From the cell containing the given text, extract its center point as [x, y] coordinate. 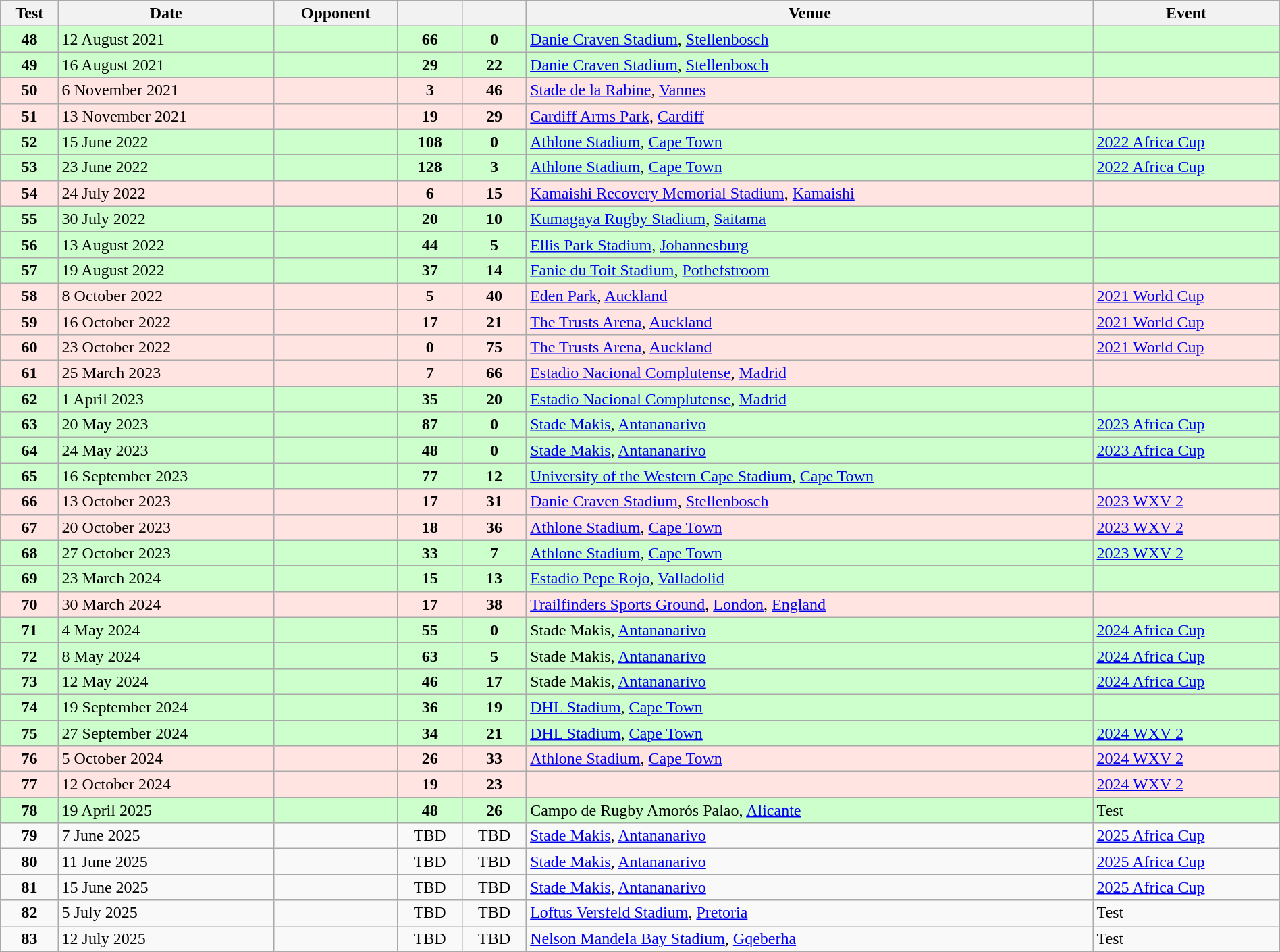
19 April 2025 [166, 810]
20 October 2023 [166, 527]
Eden Park, Auckland [810, 296]
8 October 2022 [166, 296]
12 August 2021 [166, 39]
12 [494, 476]
53 [30, 167]
13 [494, 579]
37 [429, 270]
108 [429, 142]
49 [30, 65]
23 June 2022 [166, 167]
61 [30, 373]
72 [30, 656]
65 [30, 476]
35 [429, 399]
52 [30, 142]
60 [30, 348]
59 [30, 322]
7 June 2025 [166, 836]
31 [494, 502]
23 [494, 785]
74 [30, 707]
80 [30, 862]
Nelson Mandela Bay Stadium, Gqeberha [810, 938]
24 May 2023 [166, 450]
24 July 2022 [166, 193]
57 [30, 270]
27 October 2023 [166, 553]
12 May 2024 [166, 681]
73 [30, 681]
38 [494, 604]
62 [30, 399]
22 [494, 65]
25 March 2023 [166, 373]
30 March 2024 [166, 604]
13 November 2021 [166, 116]
50 [30, 90]
14 [494, 270]
Date [166, 14]
20 May 2023 [166, 425]
40 [494, 296]
12 July 2025 [166, 938]
6 [429, 193]
16 September 2023 [166, 476]
Campo de Rugby Amorós Palao, Alicante [810, 810]
University of the Western Cape Stadium, Cape Town [810, 476]
64 [30, 450]
13 October 2023 [166, 502]
18 [429, 527]
Kamaishi Recovery Memorial Stadium, Kamaishi [810, 193]
70 [30, 604]
Ellis Park Stadium, Johannesburg [810, 244]
54 [30, 193]
69 [30, 579]
128 [429, 167]
34 [429, 733]
Estadio Pepe Rojo, Valladolid [810, 579]
16 October 2022 [166, 322]
68 [30, 553]
58 [30, 296]
11 June 2025 [166, 862]
Trailfinders Sports Ground, London, England [810, 604]
15 June 2022 [166, 142]
Kumagaya Rugby Stadium, Saitama [810, 219]
51 [30, 116]
Stade de la Rabine, Vannes [810, 90]
Event [1186, 14]
12 October 2024 [166, 785]
76 [30, 759]
10 [494, 219]
23 October 2022 [166, 348]
Loftus Versfeld Stadium, Pretoria [810, 913]
15 June 2025 [166, 887]
Cardiff Arms Park, Cardiff [810, 116]
1 April 2023 [166, 399]
Fanie du Toit Stadium, Pothefstroom [810, 270]
81 [30, 887]
5 October 2024 [166, 759]
67 [30, 527]
78 [30, 810]
Opponent [336, 14]
83 [30, 938]
Venue [810, 14]
71 [30, 630]
19 September 2024 [166, 707]
6 November 2021 [166, 90]
16 August 2021 [166, 65]
4 May 2024 [166, 630]
23 March 2024 [166, 579]
82 [30, 913]
13 August 2022 [166, 244]
8 May 2024 [166, 656]
30 July 2022 [166, 219]
19 August 2022 [166, 270]
44 [429, 244]
87 [429, 425]
27 September 2024 [166, 733]
5 July 2025 [166, 913]
79 [30, 836]
56 [30, 244]
